Search for the cell housing the specified text and yield its (X, Y) center coordinate. 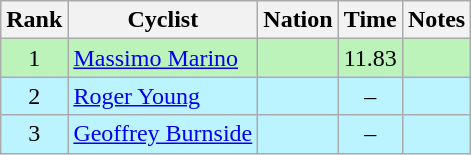
Time (370, 20)
Cyclist (163, 20)
1 (34, 58)
Rank (34, 20)
Massimo Marino (163, 58)
Nation (298, 20)
3 (34, 134)
2 (34, 96)
Roger Young (163, 96)
11.83 (370, 58)
Geoffrey Burnside (163, 134)
Notes (436, 20)
